Detect which cell encompasses the target text, then output its [X, Y] center coordinate. 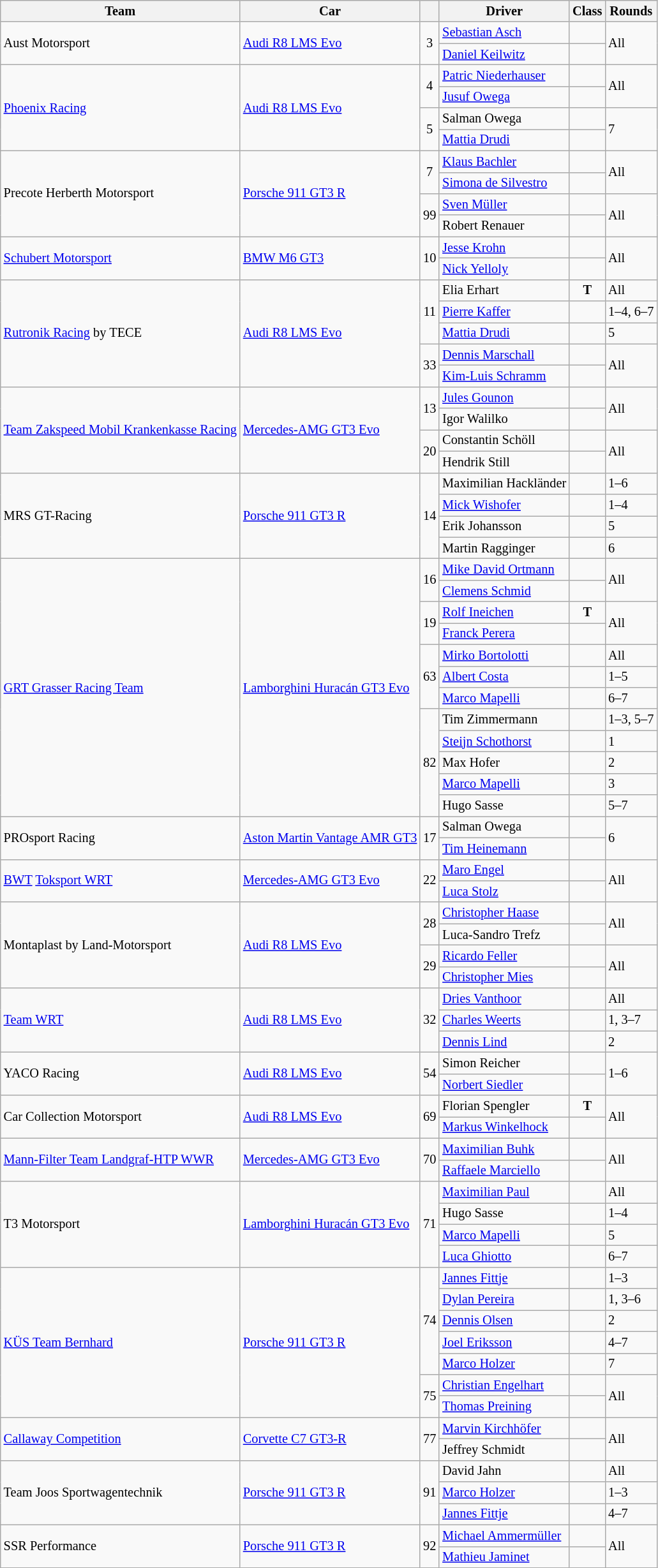
1 [631, 741]
Max Hofer [504, 762]
Michael Ammermüller [504, 1535]
19 [430, 623]
PROsport Racing [120, 837]
Callaway Competition [120, 1439]
63 [430, 676]
Rutronik Racing by TECE [120, 333]
Dylan Pereira [504, 1299]
5–7 [631, 806]
YACO Racing [120, 1074]
Norbert Siedler [504, 1084]
22 [430, 880]
71 [430, 1224]
1, 3–6 [631, 1299]
David Jahn [504, 1471]
SSR Performance [120, 1546]
74 [430, 1320]
Rounds [631, 11]
1, 3–7 [631, 1020]
Albert Costa [504, 677]
Rolf Ineichen [504, 612]
Klaus Bachler [504, 161]
Driver [504, 11]
Franck Perera [504, 633]
Class [587, 11]
BWT Toksport WRT [120, 880]
Jesse Krohn [504, 248]
Christian Engelhart [504, 1385]
Mathieu Jaminet [504, 1557]
Patric Niederhauser [504, 75]
1–4, 6–7 [631, 312]
Thomas Preining [504, 1407]
Nick Yelloly [504, 269]
4 [430, 85]
Mann-Filter Team Landgraf-HTP WWR [120, 1160]
Dennis Olsen [504, 1320]
Constantin Schöll [504, 440]
Simona de Silvestro [504, 183]
Florian Spengler [504, 1106]
Schubert Motorsport [120, 258]
92 [430, 1546]
Jeffrey Schmidt [504, 1449]
Markus Winkelhock [504, 1127]
28 [430, 924]
32 [430, 1021]
Maximilian Hackländer [504, 484]
KÜS Team Bernhard [120, 1342]
Charles Weerts [504, 1020]
Dries Vanthoor [504, 999]
Pierre Kaffer [504, 312]
Team WRT [120, 1021]
Erik Johansson [504, 526]
Jules Gounon [504, 397]
99 [430, 214]
1–5 [631, 677]
T3 Motorsport [120, 1224]
Luca Stolz [504, 891]
Phoenix Racing [120, 107]
17 [430, 837]
91 [430, 1493]
Marvin Kirchhöfer [504, 1428]
Raffaele Marciello [504, 1171]
Team Joos Sportwagentechnik [120, 1493]
Kim-Luis Schramm [504, 376]
70 [430, 1160]
33 [430, 365]
Luca Ghiotto [504, 1256]
Mirko Bortolotti [504, 655]
11 [430, 311]
20 [430, 450]
Sven Müller [504, 204]
10 [430, 258]
Mike David Ortmann [504, 569]
Simon Reicher [504, 1063]
Maximilian Paul [504, 1192]
Dennis Lind [504, 1042]
Dennis Marschall [504, 355]
Steijn Schothorst [504, 741]
Clemens Schmid [504, 591]
Martin Ragginger [504, 548]
BMW M6 GT3 [330, 258]
Igor Walilko [504, 419]
GRT Grasser Racing Team [120, 687]
77 [430, 1439]
29 [430, 966]
75 [430, 1396]
Precote Herberth Motorsport [120, 194]
Elia Erhart [504, 290]
Aston Martin Vantage AMR GT3 [330, 837]
Team Zakspeed Mobil Krankenkasse Racing [120, 430]
1–3, 5–7 [631, 720]
Car Collection Motorsport [120, 1116]
Corvette C7 GT3-R [330, 1439]
Tim Heinemann [504, 848]
Luca-Sandro Trefz [504, 935]
Hendrik Still [504, 462]
Jusuf Owega [504, 97]
Christopher Haase [504, 913]
Mick Wishofer [504, 505]
Montaplast by Land-Motorsport [120, 945]
14 [430, 515]
MRS GT-Racing [120, 515]
Sebastian Asch [504, 33]
Ricardo Feller [504, 956]
13 [430, 408]
Tim Zimmermann [504, 720]
Daniel Keilwitz [504, 54]
69 [430, 1116]
82 [430, 762]
Aust Motorsport [120, 43]
Car [330, 11]
16 [430, 579]
Robert Renauer [504, 226]
Maximilian Buhk [504, 1149]
Christopher Mies [504, 977]
Maro Engel [504, 870]
54 [430, 1074]
Team [120, 11]
Joel Eriksson [504, 1342]
